Search for the cell housing the specified text and yield its (x, y) center coordinate. 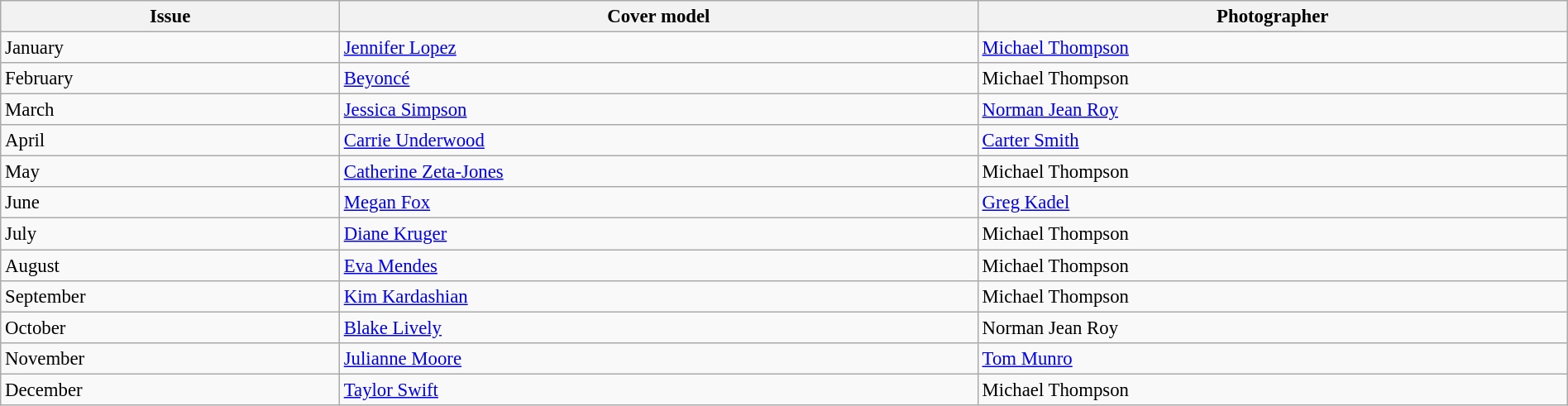
Jessica Simpson (658, 110)
September (170, 296)
Greg Kadel (1272, 203)
Carrie Underwood (658, 141)
March (170, 110)
Kim Kardashian (658, 296)
January (170, 48)
February (170, 79)
Carter Smith (1272, 141)
Julianne Moore (658, 358)
Eva Mendes (658, 265)
Blake Lively (658, 327)
Cover model (658, 17)
May (170, 172)
Photographer (1272, 17)
Diane Kruger (658, 234)
August (170, 265)
December (170, 389)
June (170, 203)
Beyoncé (658, 79)
November (170, 358)
Catherine Zeta-Jones (658, 172)
October (170, 327)
Megan Fox (658, 203)
Tom Munro (1272, 358)
Taylor Swift (658, 389)
April (170, 141)
Issue (170, 17)
July (170, 234)
Jennifer Lopez (658, 48)
